From the cell containing the given text, extract its center point as (X, Y) coordinate. 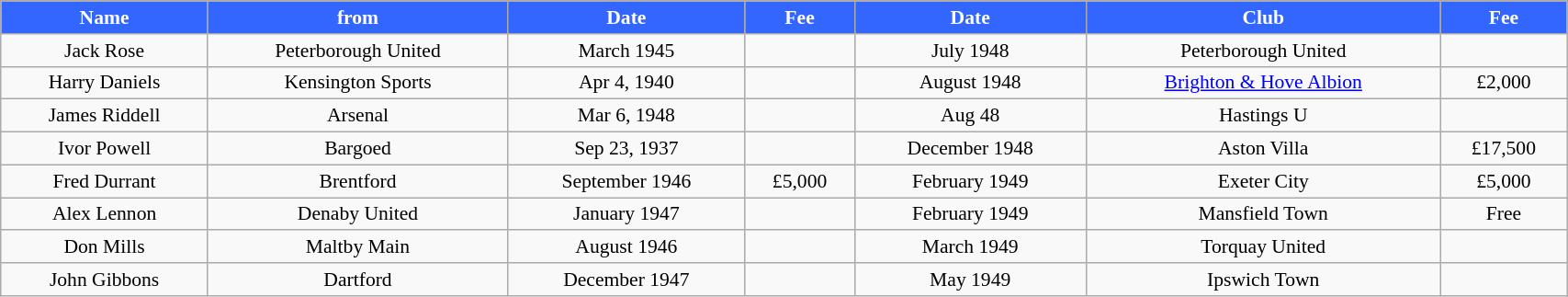
Exeter City (1263, 181)
Don Mills (105, 247)
from (357, 17)
Ipswich Town (1263, 280)
£17,500 (1504, 149)
December 1947 (626, 280)
Mansfield Town (1263, 214)
Harry Daniels (105, 83)
Bargoed (357, 149)
September 1946 (626, 181)
Brentford (357, 181)
March 1945 (626, 51)
Denaby United (357, 214)
Aston Villa (1263, 149)
Hastings U (1263, 116)
Alex Lennon (105, 214)
James Riddell (105, 116)
Brighton & Hove Albion (1263, 83)
March 1949 (970, 247)
July 1948 (970, 51)
Sep 23, 1937 (626, 149)
Fred Durrant (105, 181)
Torquay United (1263, 247)
Apr 4, 1940 (626, 83)
Name (105, 17)
John Gibbons (105, 280)
Jack Rose (105, 51)
Free (1504, 214)
Club (1263, 17)
December 1948 (970, 149)
January 1947 (626, 214)
May 1949 (970, 280)
Maltby Main (357, 247)
August 1946 (626, 247)
Arsenal (357, 116)
Ivor Powell (105, 149)
August 1948 (970, 83)
Mar 6, 1948 (626, 116)
Aug 48 (970, 116)
£2,000 (1504, 83)
Dartford (357, 280)
Kensington Sports (357, 83)
